Identify which cell holds the provided text, then report its [X, Y] central coordinate. 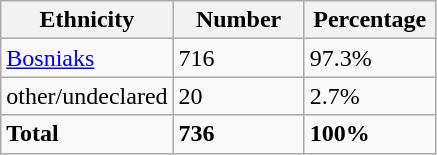
Number [238, 20]
20 [238, 96]
97.3% [370, 58]
2.7% [370, 96]
other/undeclared [87, 96]
716 [238, 58]
736 [238, 134]
Bosniaks [87, 58]
Total [87, 134]
Ethnicity [87, 20]
100% [370, 134]
Percentage [370, 20]
